Detect which cell encompasses the target text, then output its (X, Y) center coordinate. 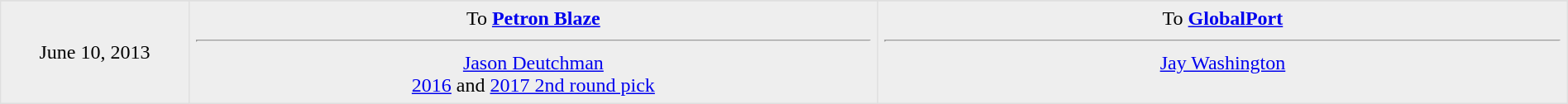
To Petron BlazeJason Deutchman2016 and 2017 2nd round pick (533, 52)
June 10, 2013 (94, 52)
To GlobalPortJay Washington (1223, 52)
